Find where the given text appears and provide that cell's center as (x, y) coordinate. 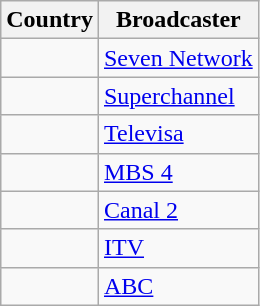
Canal 2 (178, 210)
Seven Network (178, 58)
ITV (178, 248)
MBS 4 (178, 172)
ABC (178, 286)
Broadcaster (178, 20)
Superchannel (178, 96)
Country (50, 20)
Televisa (178, 134)
